Scan for the cell matching the given text and deliver its (x, y) coordinate at center. 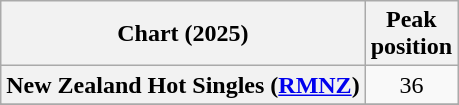
New Zealand Hot Singles (RMNZ) (183, 85)
36 (411, 85)
Peakposition (411, 34)
Chart (2025) (183, 34)
